Capture the cell that displays the provided text and extract its (x, y) central coordinate. 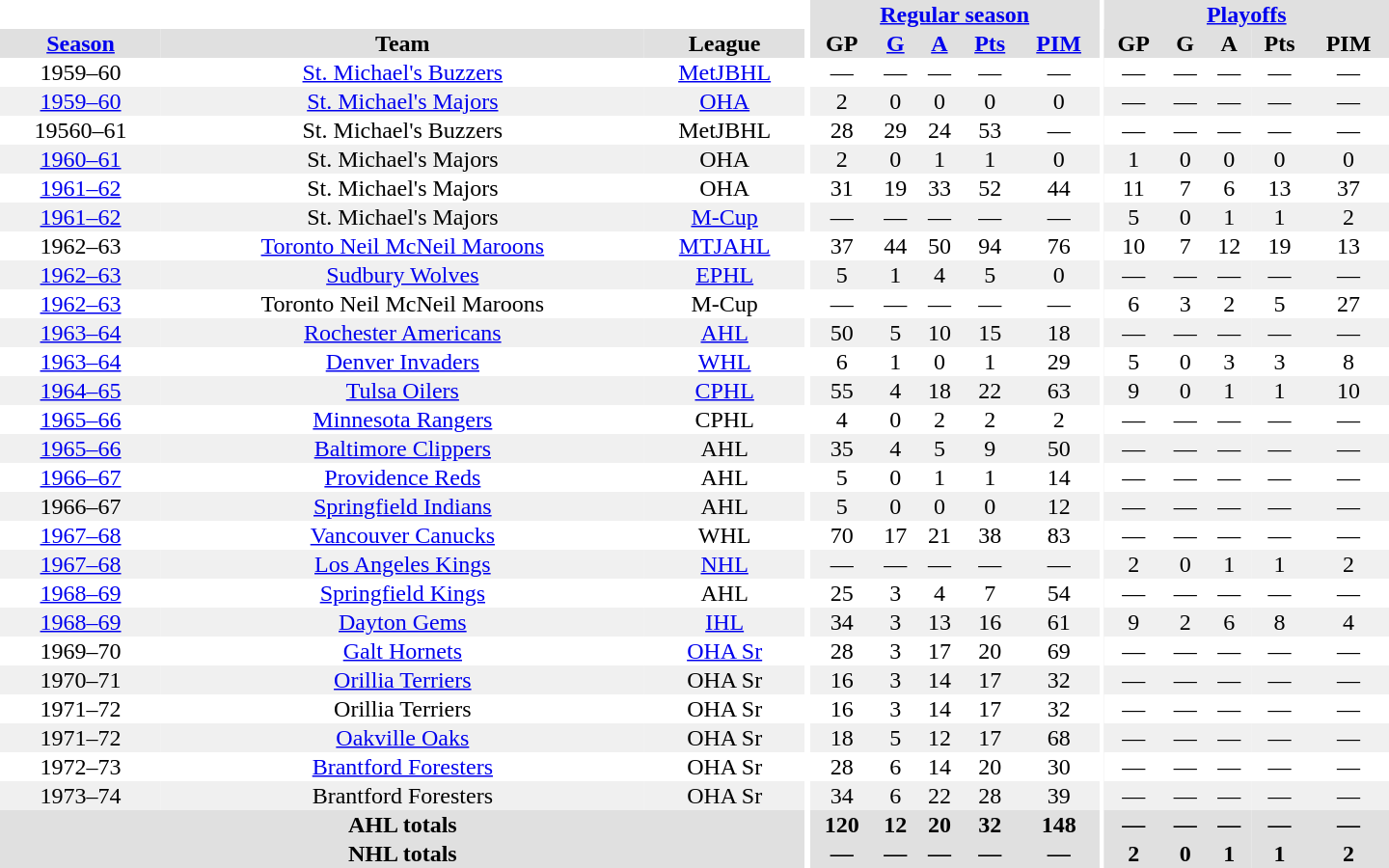
68 (1059, 738)
27 (1348, 304)
69 (1059, 651)
1970–71 (81, 680)
120 (842, 825)
53 (990, 130)
NHL (725, 564)
Galt Hornets (403, 651)
1964–65 (81, 391)
76 (1059, 246)
MTJAHL (725, 246)
Rochester Americans (403, 333)
Team (403, 43)
11 (1134, 188)
Sudbury Wolves (403, 275)
52 (990, 188)
Playoffs (1246, 14)
30 (1059, 767)
1972–73 (81, 767)
15 (990, 333)
148 (1059, 825)
31 (842, 188)
League (725, 43)
21 (940, 535)
Baltimore Clippers (403, 448)
AHL totals (403, 825)
NHL totals (403, 854)
Tulsa Oilers (403, 391)
1973–74 (81, 796)
38 (990, 535)
Springfield Indians (403, 506)
25 (842, 593)
Dayton Gems (403, 622)
55 (842, 391)
54 (1059, 593)
63 (1059, 391)
61 (1059, 622)
Oakville Oaks (403, 738)
1960–61 (81, 159)
IHL (725, 622)
Providence Reds (403, 477)
Season (81, 43)
Minnesota Rangers (403, 420)
Vancouver Canucks (403, 535)
19560–61 (81, 130)
24 (940, 130)
94 (990, 246)
33 (940, 188)
1969–70 (81, 651)
EPHL (725, 275)
Denver Invaders (403, 362)
35 (842, 448)
39 (1059, 796)
Springfield Kings (403, 593)
70 (842, 535)
Regular season (955, 14)
Los Angeles Kings (403, 564)
83 (1059, 535)
